Return the (x, y) coordinate for the center point of the cell that contains the specified text.  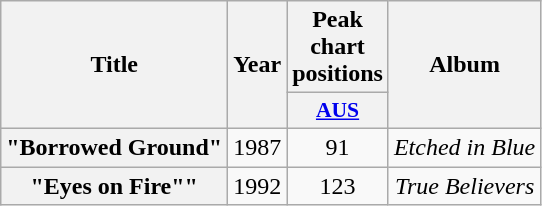
"Borrowed Ground" (114, 147)
Year (258, 65)
Peak chart positions (338, 47)
Title (114, 65)
Album (464, 65)
91 (338, 147)
True Believers (464, 185)
1987 (258, 147)
1992 (258, 185)
AUS (338, 111)
123 (338, 185)
Etched in Blue (464, 147)
"Eyes on Fire"" (114, 185)
